Capture the cell that displays the provided text and extract its [x, y] central coordinate. 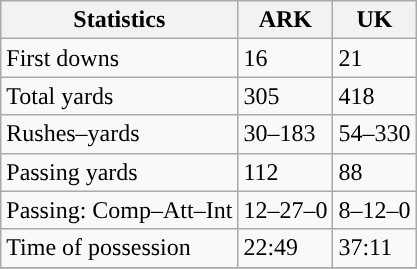
21 [374, 58]
54–330 [374, 134]
12–27–0 [286, 210]
Passing: Comp–Att–Int [120, 210]
30–183 [286, 134]
Time of possession [120, 248]
Statistics [120, 20]
112 [286, 172]
8–12–0 [374, 210]
88 [374, 172]
37:11 [374, 248]
16 [286, 58]
22:49 [286, 248]
Rushes–yards [120, 134]
UK [374, 20]
First downs [120, 58]
Total yards [120, 96]
305 [286, 96]
418 [374, 96]
Passing yards [120, 172]
ARK [286, 20]
